From the cell containing the given text, extract its center point as [x, y] coordinate. 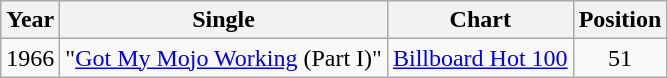
Position [620, 20]
Year [30, 20]
Single [224, 20]
1966 [30, 58]
Billboard Hot 100 [480, 58]
Chart [480, 20]
"Got My Mojo Working (Part I)" [224, 58]
51 [620, 58]
